Identify which cell holds the provided text, then report its [x, y] central coordinate. 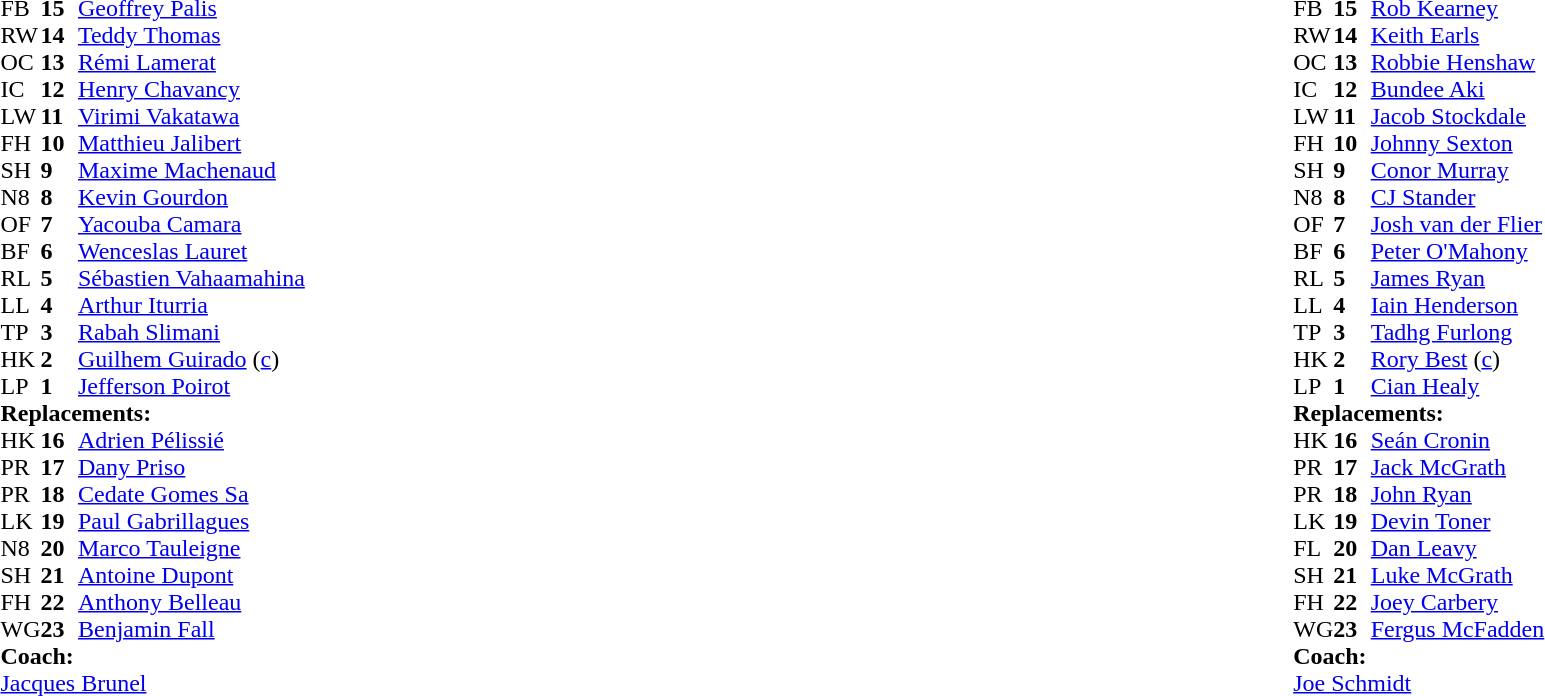
Virimi Vakatawa [192, 116]
Tadhg Furlong [1458, 332]
Yacouba Camara [192, 224]
Dany Priso [192, 468]
Devin Toner [1458, 522]
Jack McGrath [1458, 468]
Benjamin Fall [192, 630]
Cian Healy [1458, 386]
Johnny Sexton [1458, 144]
Joey Carbery [1458, 602]
Paul Gabrillagues [192, 522]
Marco Tauleigne [192, 548]
Iain Henderson [1458, 306]
Wenceslas Lauret [192, 252]
Peter O'Mahony [1458, 252]
Jacob Stockdale [1458, 116]
Josh van der Flier [1458, 224]
Seán Cronin [1458, 440]
CJ Stander [1458, 198]
Fergus McFadden [1458, 630]
Rémi Lamerat [192, 62]
Luke McGrath [1458, 576]
John Ryan [1458, 494]
Robbie Henshaw [1458, 62]
Cedate Gomes Sa [192, 494]
Guilhem Guirado (c) [192, 360]
Adrien Pélissié [192, 440]
Keith Earls [1458, 36]
Henry Chavancy [192, 90]
Maxime Machenaud [192, 170]
Bundee Aki [1458, 90]
Rory Best (c) [1458, 360]
Jefferson Poirot [192, 386]
Dan Leavy [1458, 548]
Anthony Belleau [192, 602]
Antoine Dupont [192, 576]
Teddy Thomas [192, 36]
FL [1313, 548]
Arthur Iturria [192, 306]
James Ryan [1458, 278]
Conor Murray [1458, 170]
Kevin Gourdon [192, 198]
Sébastien Vahaamahina [192, 278]
Matthieu Jalibert [192, 144]
Rabah Slimani [192, 332]
